Identify which cell holds the provided text, then report its [X, Y] central coordinate. 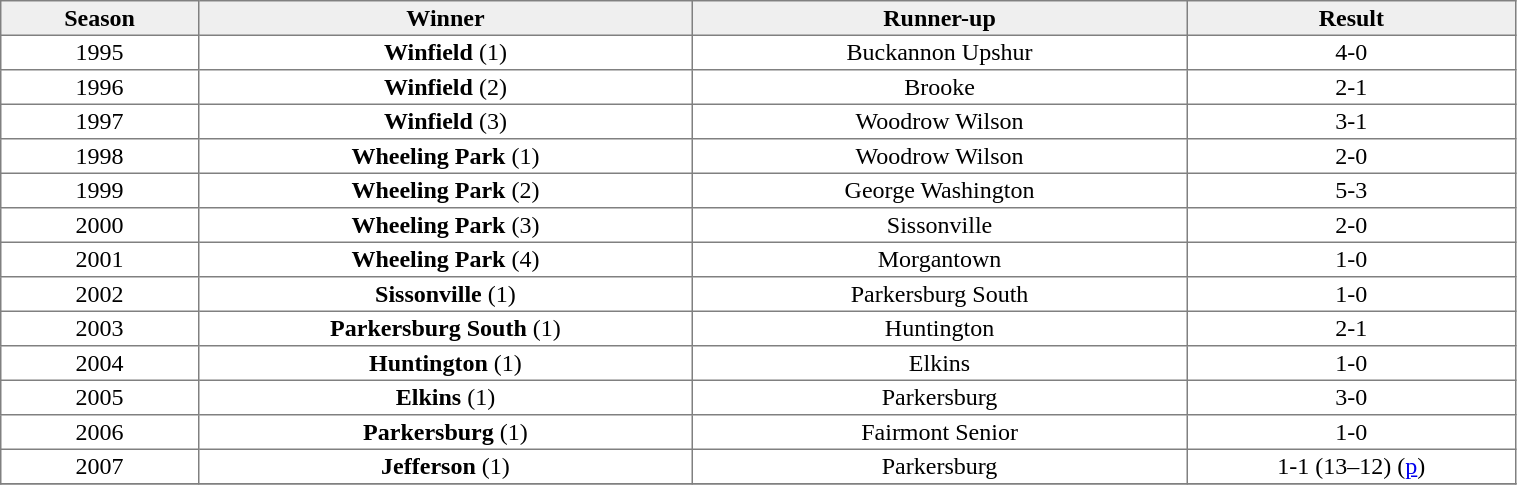
5-3 [1352, 190]
Sissonville (1) [445, 294]
2005 [100, 397]
Elkins (1) [445, 397]
2006 [100, 432]
Season [100, 18]
2001 [100, 259]
2007 [100, 466]
1997 [100, 121]
2003 [100, 328]
Wheeling Park (2) [445, 190]
Winfield (3) [445, 121]
Winfield (1) [445, 52]
Jefferson (1) [445, 466]
1996 [100, 87]
Winfield (2) [445, 87]
Huntington [939, 328]
1995 [100, 52]
Buckannon Upshur [939, 52]
Fairmont Senior [939, 432]
Parkersburg South (1) [445, 328]
Wheeling Park (1) [445, 156]
Parkersburg South [939, 294]
1999 [100, 190]
4-0 [1352, 52]
1998 [100, 156]
Winner [445, 18]
3-0 [1352, 397]
Wheeling Park (3) [445, 225]
Elkins [939, 363]
Sissonville [939, 225]
Result [1352, 18]
2004 [100, 363]
Huntington (1) [445, 363]
George Washington [939, 190]
Wheeling Park (4) [445, 259]
2000 [100, 225]
Runner-up [939, 18]
2002 [100, 294]
Brooke [939, 87]
Morgantown [939, 259]
3-1 [1352, 121]
Parkersburg (1) [445, 432]
1-1 (13–12) (p) [1352, 466]
